Capture the cell that displays the provided text and extract its (X, Y) central coordinate. 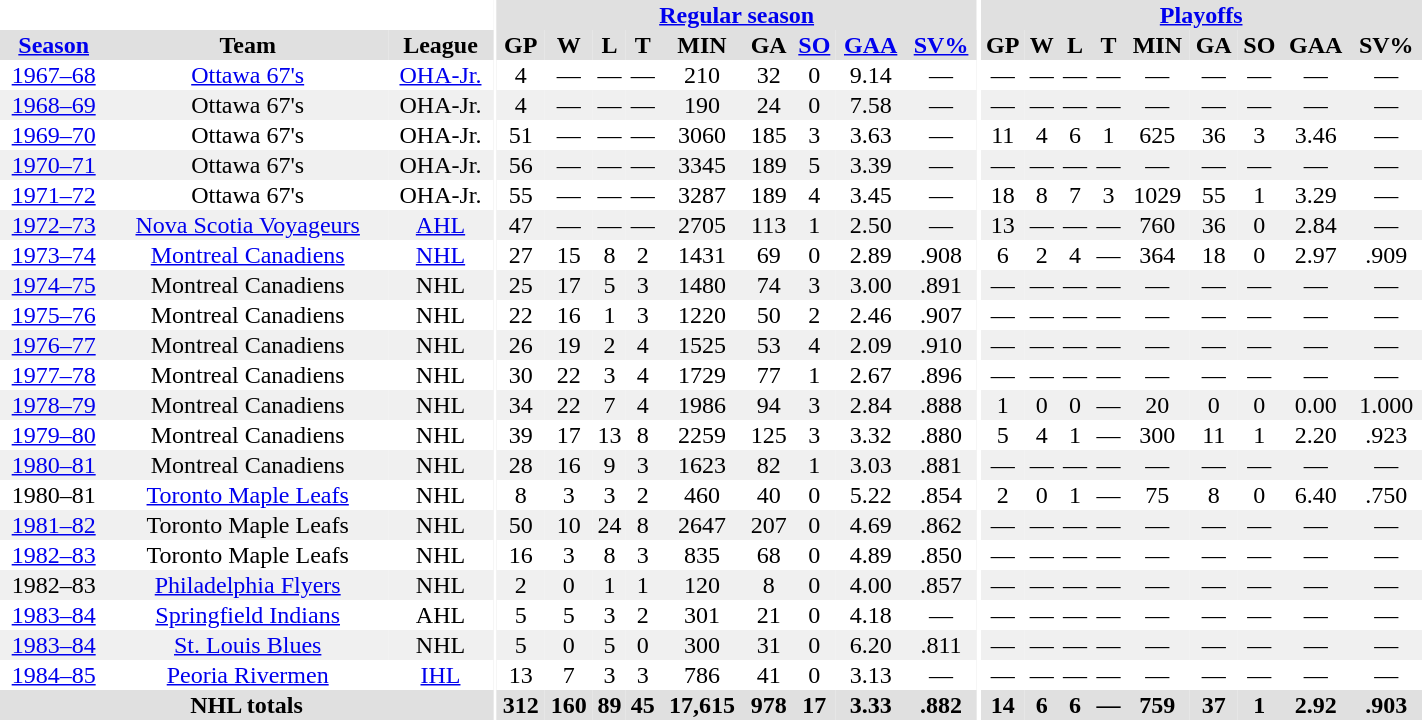
113 (769, 225)
68 (769, 555)
21 (769, 615)
30 (521, 375)
.888 (940, 405)
2705 (702, 225)
2.20 (1316, 435)
NHL totals (246, 705)
125 (769, 435)
51 (521, 135)
625 (1158, 135)
2.50 (871, 225)
.910 (940, 345)
15 (569, 255)
2.09 (871, 345)
1967–68 (54, 75)
26 (521, 345)
3.03 (871, 465)
28 (521, 465)
7.58 (871, 105)
3287 (702, 195)
Peoria Rivermen (248, 675)
37 (1214, 705)
League (440, 45)
75 (1158, 495)
.882 (940, 705)
2.92 (1316, 705)
3.45 (871, 195)
Team (248, 45)
Springfield Indians (248, 615)
835 (702, 555)
760 (1158, 225)
56 (521, 165)
82 (769, 465)
1973–74 (54, 255)
1976–77 (54, 345)
1978–79 (54, 405)
.750 (1386, 495)
10 (569, 525)
Playoffs (1201, 15)
3.00 (871, 285)
.907 (940, 315)
.908 (940, 255)
0.00 (1316, 405)
207 (769, 525)
1525 (702, 345)
1969–70 (54, 135)
34 (521, 405)
2.89 (871, 255)
3.29 (1316, 195)
210 (702, 75)
40 (769, 495)
3.39 (871, 165)
1970–71 (54, 165)
160 (569, 705)
3.33 (871, 705)
1979–80 (54, 435)
25 (521, 285)
2.67 (871, 375)
3.46 (1316, 135)
9.14 (871, 75)
IHL (440, 675)
1623 (702, 465)
1972–73 (54, 225)
1029 (1158, 195)
3345 (702, 165)
1968–69 (54, 105)
3.32 (871, 435)
185 (769, 135)
9 (610, 465)
.811 (940, 645)
.891 (940, 285)
.857 (940, 585)
Nova Scotia Voyageurs (248, 225)
20 (1158, 405)
2.97 (1316, 255)
3060 (702, 135)
17,615 (702, 705)
Regular season (737, 15)
120 (702, 585)
1.000 (1386, 405)
1974–75 (54, 285)
St. Louis Blues (248, 645)
2.46 (871, 315)
94 (769, 405)
4.18 (871, 615)
460 (702, 495)
4.89 (871, 555)
786 (702, 675)
.896 (940, 375)
31 (769, 645)
1981–82 (54, 525)
6.20 (871, 645)
77 (769, 375)
1729 (702, 375)
.880 (940, 435)
45 (642, 705)
1975–76 (54, 315)
190 (702, 105)
.909 (1386, 255)
.854 (940, 495)
4.69 (871, 525)
364 (1158, 255)
978 (769, 705)
759 (1158, 705)
27 (521, 255)
74 (769, 285)
5.22 (871, 495)
41 (769, 675)
47 (521, 225)
1480 (702, 285)
53 (769, 345)
312 (521, 705)
3.13 (871, 675)
2259 (702, 435)
4.00 (871, 585)
14 (1002, 705)
1986 (702, 405)
2647 (702, 525)
19 (569, 345)
32 (769, 75)
Philadelphia Flyers (248, 585)
.862 (940, 525)
.923 (1386, 435)
1971–72 (54, 195)
.903 (1386, 705)
1977–78 (54, 375)
301 (702, 615)
.850 (940, 555)
6.40 (1316, 495)
1431 (702, 255)
1984–85 (54, 675)
Season (54, 45)
39 (521, 435)
.881 (940, 465)
1220 (702, 315)
69 (769, 255)
3.63 (871, 135)
89 (610, 705)
